Return the (X, Y) coordinate for the center point of the cell that contains the specified text.  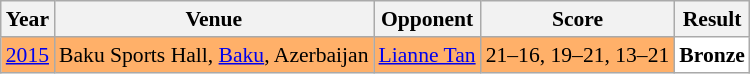
Baku Sports Hall, Baku, Azerbaijan (214, 55)
2015 (28, 55)
Opponent (428, 19)
Year (28, 19)
Result (712, 19)
Venue (214, 19)
Score (578, 19)
Lianne Tan (428, 55)
21–16, 19–21, 13–21 (578, 55)
Bronze (712, 55)
